Capture the cell that displays the provided text and extract its [X, Y] central coordinate. 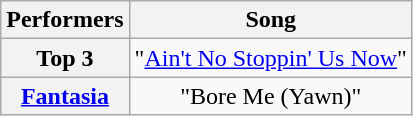
Top 3 [65, 58]
"Bore Me (Yawn)" [270, 96]
Performers [65, 20]
"Ain't No Stoppin' Us Now" [270, 58]
Fantasia [65, 96]
Song [270, 20]
